Provide the [X, Y] coordinate of the cell's center where the given text is located.  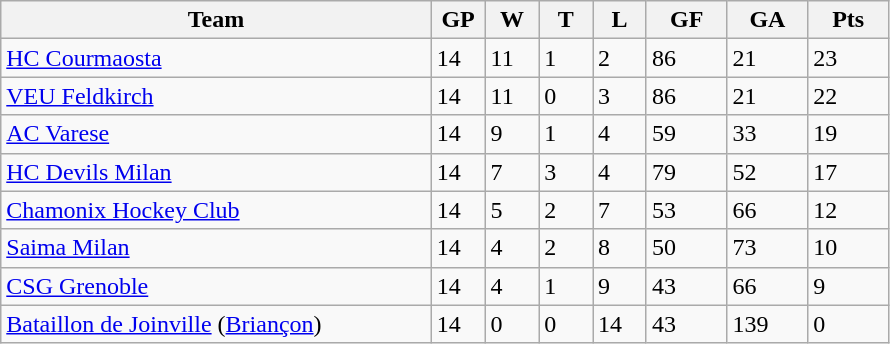
12 [848, 210]
Team [216, 20]
50 [686, 248]
Pts [848, 20]
HC Courmaosta [216, 58]
19 [848, 134]
17 [848, 172]
L [620, 20]
GP [458, 20]
52 [768, 172]
VEU Feldkirch [216, 96]
GF [686, 20]
CSG Grenoble [216, 286]
139 [768, 324]
33 [768, 134]
8 [620, 248]
GA [768, 20]
59 [686, 134]
53 [686, 210]
HC Devils Milan [216, 172]
73 [768, 248]
T [566, 20]
Bataillon de Joinville (Briançon) [216, 324]
Chamonix Hockey Club [216, 210]
22 [848, 96]
79 [686, 172]
5 [512, 210]
AC Varese [216, 134]
W [512, 20]
10 [848, 248]
Saima Milan [216, 248]
23 [848, 58]
